Determine the (x, y) coordinate at the center of the cell enclosing the given text.  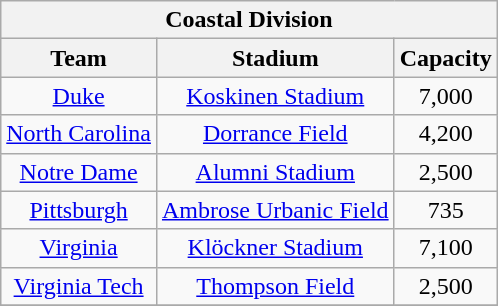
Stadium (275, 58)
Notre Dame (79, 172)
Virginia Tech (79, 286)
4,200 (446, 134)
Coastal Division (249, 20)
Duke (79, 96)
7,100 (446, 248)
Ambrose Urbanic Field (275, 210)
Koskinen Stadium (275, 96)
7,000 (446, 96)
Capacity (446, 58)
Alumni Stadium (275, 172)
Team (79, 58)
Klöckner Stadium (275, 248)
Thompson Field (275, 286)
Pittsburgh (79, 210)
Virginia (79, 248)
Dorrance Field (275, 134)
735 (446, 210)
North Carolina (79, 134)
